Return [X, Y] of the center of cell containing provided text 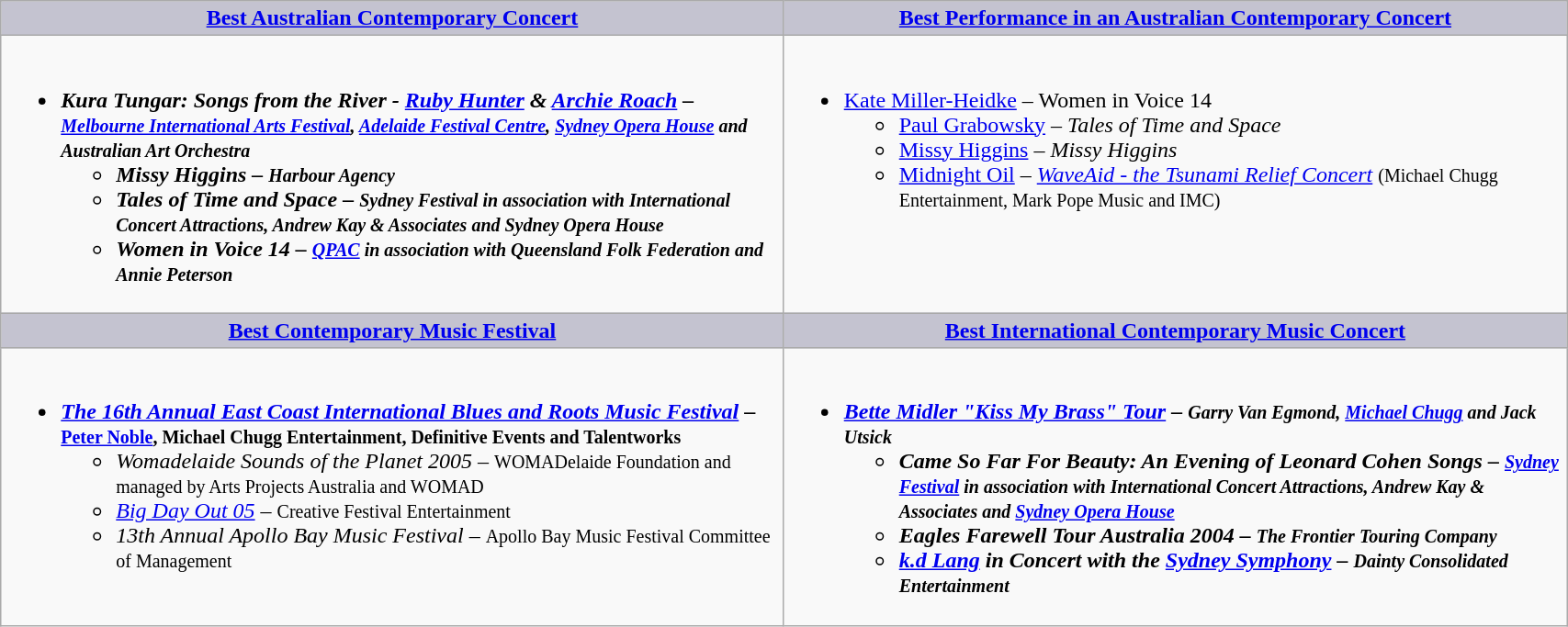
Best Performance in an Australian Contemporary Concert [1175, 18]
Best Australian Contemporary Concert [392, 18]
Best Contemporary Music Festival [392, 330]
Best International Contemporary Music Concert [1175, 330]
